Scan for the cell matching the given text and deliver its [X, Y] coordinate at center. 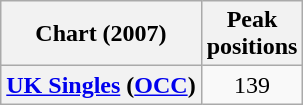
UK Singles (OCC) [101, 85]
Peakpositions [252, 34]
Chart (2007) [101, 34]
139 [252, 85]
